Extract the (x, y) coordinate from the center of the cell holding the provided text.  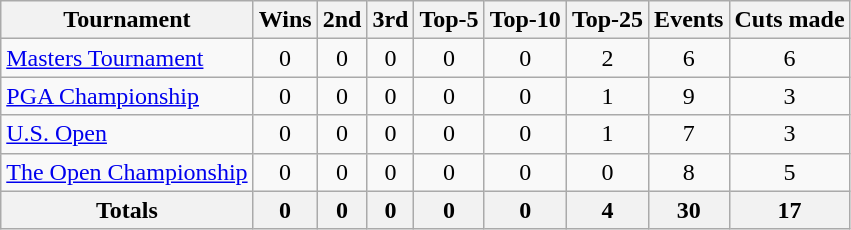
9 (689, 96)
The Open Championship (127, 172)
2nd (342, 20)
5 (790, 172)
17 (790, 210)
8 (689, 172)
3rd (390, 20)
30 (689, 210)
Events (689, 20)
Top-10 (525, 20)
7 (689, 134)
Cuts made (790, 20)
2 (607, 58)
U.S. Open (127, 134)
4 (607, 210)
Top-25 (607, 20)
Tournament (127, 20)
Masters Tournament (127, 58)
PGA Championship (127, 96)
Top-5 (449, 20)
Totals (127, 210)
Wins (285, 20)
